Determine the [x, y] coordinate at the center of the cell enclosing the given text.  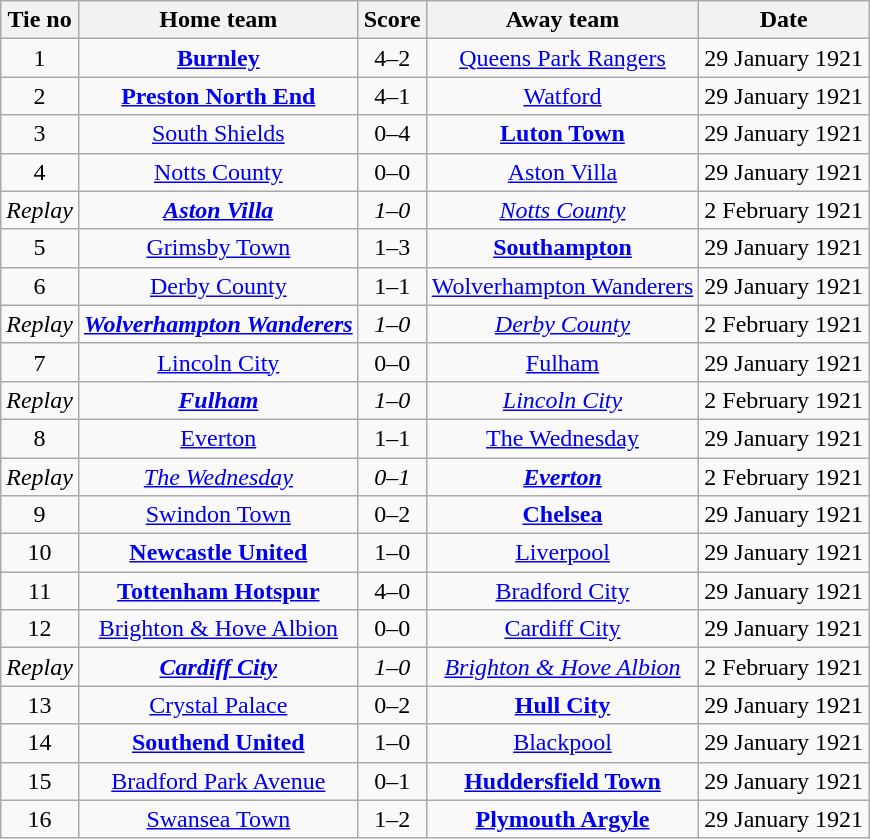
6 [40, 286]
Chelsea [562, 515]
0–4 [392, 134]
Swansea Town [218, 819]
Swindon Town [218, 515]
Liverpool [562, 553]
8 [40, 438]
Luton Town [562, 134]
4–1 [392, 96]
Tie no [40, 20]
11 [40, 591]
1 [40, 58]
Date [784, 20]
3 [40, 134]
Plymouth Argyle [562, 819]
Tottenham Hotspur [218, 591]
12 [40, 629]
Bradford City [562, 591]
16 [40, 819]
Newcastle United [218, 553]
4–2 [392, 58]
1–2 [392, 819]
Crystal Palace [218, 705]
4–0 [392, 591]
Huddersfield Town [562, 781]
7 [40, 362]
9 [40, 515]
Watford [562, 96]
Home team [218, 20]
1–3 [392, 248]
Hull City [562, 705]
Bradford Park Avenue [218, 781]
10 [40, 553]
Burnley [218, 58]
Blackpool [562, 743]
Southend United [218, 743]
Preston North End [218, 96]
15 [40, 781]
South Shields [218, 134]
2 [40, 96]
Grimsby Town [218, 248]
14 [40, 743]
5 [40, 248]
13 [40, 705]
Southampton [562, 248]
Queens Park Rangers [562, 58]
4 [40, 172]
Away team [562, 20]
Score [392, 20]
